Locate the cell with the specified text and output its (x, y) center coordinate. 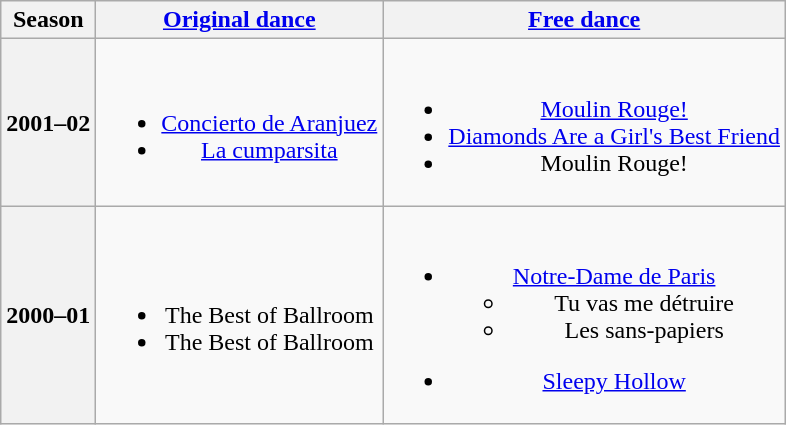
Original dance (240, 20)
Moulin Rouge!Diamonds Are a Girl's Best Friend Moulin Rouge! (584, 122)
2000–01 (48, 315)
Concierto de Aranjuez La cumparsita (240, 122)
The Best of Ballroom The Best of Ballroom (240, 315)
Season (48, 20)
Notre-Dame de Paris Tu vas me détruireLes sans-papiersSleepy Hollow (584, 315)
2001–02 (48, 122)
Free dance (584, 20)
